Locate the cell with the specified text and output its [x, y] center coordinate. 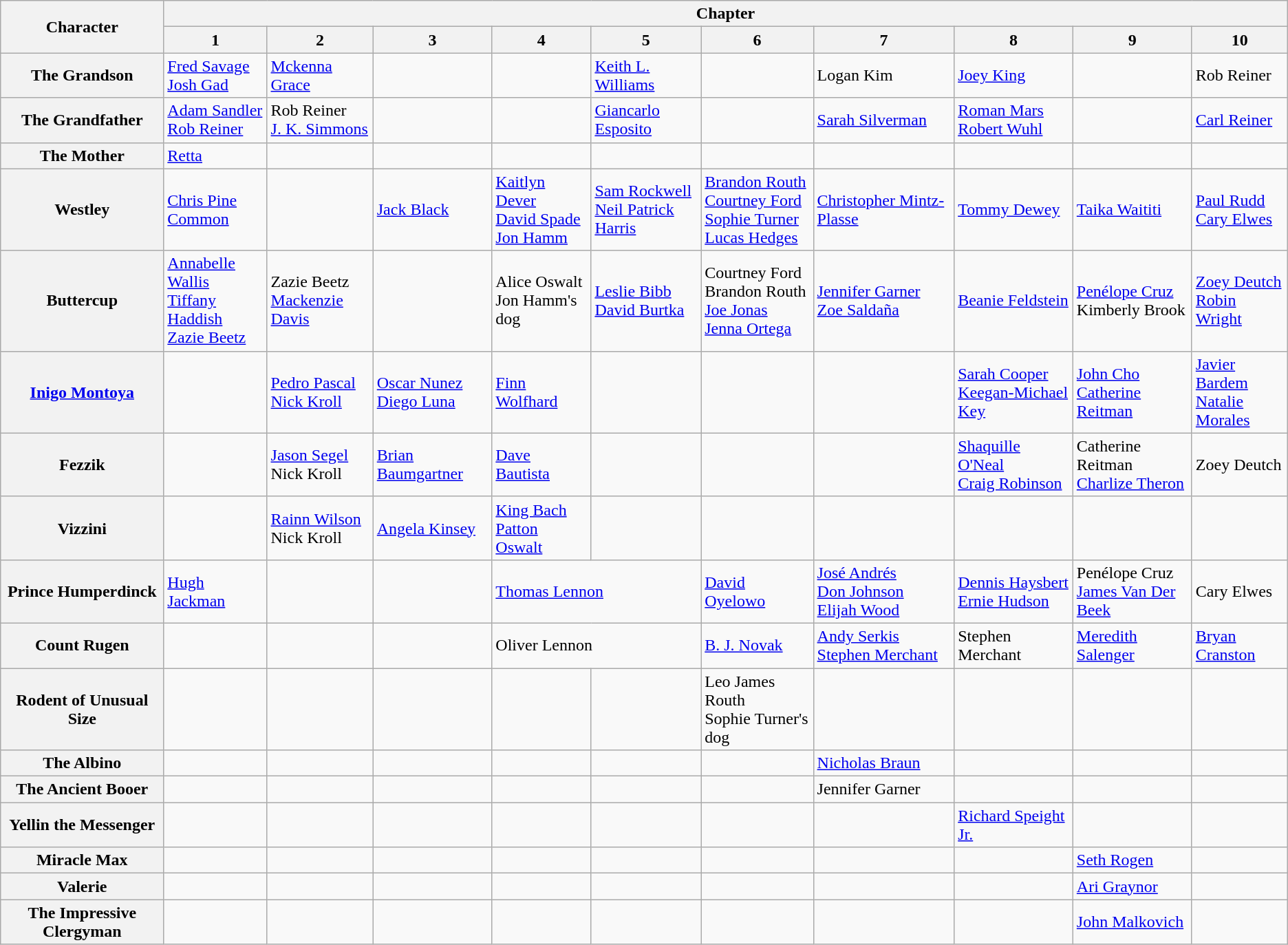
Rob ReinerJ. K. Simmons [320, 120]
Rainn WilsonNick Kroll [320, 528]
Catherine ReitmanCharlize Theron [1133, 465]
Prince Humperdinck [83, 591]
Courtney FordBrandon RouthJoe JonasJenna Ortega [757, 301]
Zoey Deutch [1240, 465]
Brandon RouthCourtney FordSophie TurnerLucas Hedges [757, 209]
The Grandson [83, 76]
Beanie Feldstein [1014, 301]
Angela Kinsey [432, 528]
José AndrésDon JohnsonElijah Wood [883, 591]
Taika Waititi [1133, 209]
Logan Kim [883, 76]
Ari Graynor [1133, 886]
Chapter [725, 14]
Keith L. Williams [646, 76]
Nicholas Braun [883, 763]
Chris PineCommon [215, 209]
King BachPatton Oswalt [541, 528]
Seth Rogen [1133, 860]
10 [1240, 40]
Zazie BeetzMackenzie Davis [320, 301]
Giancarlo Esposito [646, 120]
Richard Speight Jr. [1014, 825]
Jack Black [432, 209]
Adam SandlerRob Reiner [215, 120]
Leo James RouthSophie Turner's dog [757, 709]
Carl Reiner [1240, 120]
Buttercup [83, 301]
Leslie BibbDavid Burtka [646, 301]
Sarah Silverman [883, 120]
Jason SegelNick Kroll [320, 465]
Hugh Jackman [215, 591]
Fezzik [83, 465]
Fred SavageJosh Gad [215, 76]
8 [1014, 40]
Rob Reiner [1240, 76]
Mckenna Grace [320, 76]
Westley [83, 209]
Dennis HaysbertErnie Hudson [1014, 591]
Javier BardemNatalie Morales [1240, 392]
The Grandfather [83, 120]
5 [646, 40]
4 [541, 40]
Jennifer GarnerZoe Saldaña [883, 301]
Christopher Mintz-Plasse [883, 209]
Joey King [1014, 76]
1 [215, 40]
Vizzini [83, 528]
Kaitlyn DeverDavid SpadeJon Hamm [541, 209]
Penélope CruzJames Van Der Beek [1133, 591]
Finn Wolfhard [541, 392]
3 [432, 40]
2 [320, 40]
Thomas Lennon [597, 591]
Andy SerkisStephen Merchant [883, 646]
Inigo Montoya [83, 392]
Annabelle WallisTiffany HaddishZazie Beetz [215, 301]
Brian Baumgartner [432, 465]
B. J. Novak [757, 646]
Oscar NunezDiego Luna [432, 392]
John ChoCatherine Reitman [1133, 392]
9 [1133, 40]
Bryan Cranston [1240, 646]
Shaquille O'NealCraig Robinson [1014, 465]
Rodent of Unusual Size [83, 709]
Paul RuddCary Elwes [1240, 209]
Oliver Lennon [597, 646]
John Malkovich [1133, 922]
Valerie [83, 886]
Alice OswaltJon Hamm's dog [541, 301]
The Mother [83, 156]
Sam RockwellNeil Patrick Harris [646, 209]
Tommy Dewey [1014, 209]
Character [83, 27]
Jennifer Garner [883, 789]
7 [883, 40]
Roman MarsRobert Wuhl [1014, 120]
Meredith Salenger [1133, 646]
Penélope CruzKimberly Brook [1133, 301]
The Impressive Clergyman [83, 922]
Count Rugen [83, 646]
Dave Bautista [541, 465]
Miracle Max [83, 860]
6 [757, 40]
The Albino [83, 763]
The Ancient Booer [83, 789]
Retta [215, 156]
Sarah CooperKeegan-Michael Key [1014, 392]
Stephen Merchant [1014, 646]
David Oyelowo [757, 591]
Yellin the Messenger [83, 825]
Pedro PascalNick Kroll [320, 392]
Cary Elwes [1240, 591]
Zoey DeutchRobin Wright [1240, 301]
